Locate the cell with the specified text and output its [x, y] center coordinate. 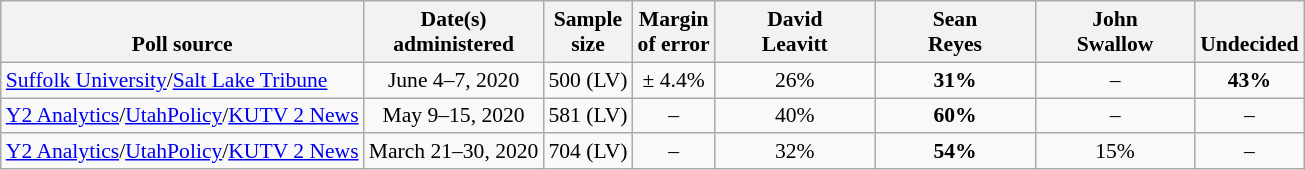
40% [795, 116]
Marginof error [674, 32]
704 (LV) [588, 152]
581 (LV) [588, 116]
JohnSwallow [1115, 32]
54% [955, 152]
32% [795, 152]
DavidLeavitt [795, 32]
Samplesize [588, 32]
31% [955, 80]
Poll source [182, 32]
60% [955, 116]
± 4.4% [674, 80]
May 9–15, 2020 [454, 116]
500 (LV) [588, 80]
SeanReyes [955, 32]
Suffolk University/Salt Lake Tribune [182, 80]
June 4–7, 2020 [454, 80]
26% [795, 80]
March 21–30, 2020 [454, 152]
Undecided [1249, 32]
Date(s)administered [454, 32]
15% [1115, 152]
43% [1249, 80]
